Determine the (X, Y) coordinate at the center of the cell enclosing the given text.  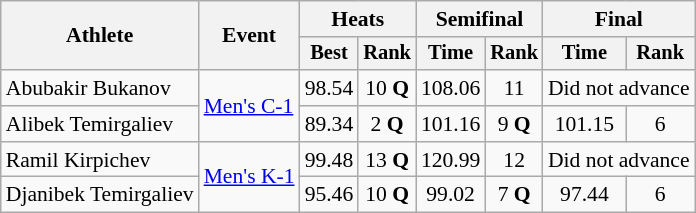
Athlete (100, 36)
Alibek Temirgaliev (100, 124)
95.46 (330, 195)
Men's K-1 (250, 178)
2 Q (387, 124)
Event (250, 36)
Best (330, 54)
101.16 (450, 124)
7 Q (514, 195)
101.15 (584, 124)
Ramil Kirpichev (100, 160)
Final (619, 19)
11 (514, 88)
98.54 (330, 88)
Heats (358, 19)
Djanibek Temirgaliev (100, 195)
Semifinal (480, 19)
Men's C-1 (250, 106)
12 (514, 160)
99.02 (450, 195)
9 Q (514, 124)
108.06 (450, 88)
89.34 (330, 124)
97.44 (584, 195)
13 Q (387, 160)
120.99 (450, 160)
Abubakir Bukanov (100, 88)
99.48 (330, 160)
